Pinpoint the cell where the given text exists, returning its (x, y) midpoint coordinate. 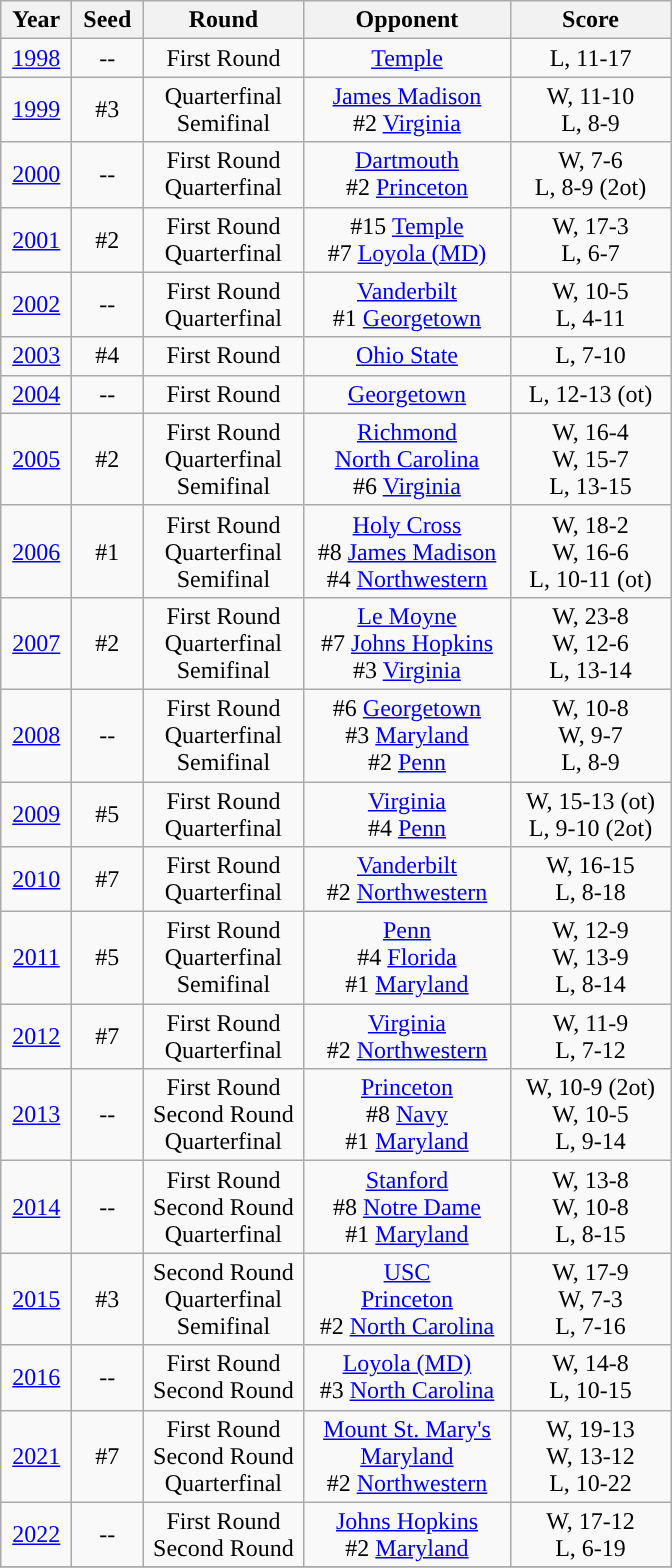
RichmondNorth Carolina#6 Virginia (407, 459)
Score (590, 20)
QuarterfinalSemifinal (224, 110)
2006 (36, 551)
USCPrinceton#2 North Carolina (407, 1299)
2022 (36, 1534)
2021 (36, 1456)
2000 (36, 174)
W, 18-2W, 16-6L, 10-11 (ot) (590, 551)
Dartmouth#2 Princeton (407, 174)
2014 (36, 1207)
Second RoundQuarterfinalSemifinal (224, 1299)
W, 11-10L, 8-9 (590, 110)
W, 11-9L, 7-12 (590, 1036)
L, 11-17 (590, 58)
2013 (36, 1115)
#4 (108, 356)
Vanderbilt#1 Georgetown (407, 304)
1999 (36, 110)
Opponent (407, 20)
Le Moyne#7 Johns Hopkins#3 Virginia (407, 643)
L, 7-10 (590, 356)
2016 (36, 1378)
2010 (36, 880)
W, 17-9W, 7-3L, 7-16 (590, 1299)
2015 (36, 1299)
1998 (36, 58)
W, 19-13W, 13-12L, 10-22 (590, 1456)
W, 17-12L, 6-19 (590, 1534)
W, 10-5L, 4-11 (590, 304)
Princeton#8 Navy#1 Maryland (407, 1115)
Georgetown (407, 394)
Ohio State (407, 356)
Johns Hopkins#2 Maryland (407, 1534)
2005 (36, 459)
Virginia#2 Northwestern (407, 1036)
James Madison#2 Virginia (407, 110)
#15 Temple#7 Loyola (MD) (407, 240)
2003 (36, 356)
W, 17-3L, 6-7 (590, 240)
Temple (407, 58)
W, 15-13 (ot)L, 9-10 (2ot) (590, 814)
2009 (36, 814)
Holy Cross#8 James Madison#4 Northwestern (407, 551)
W, 7-6L, 8-9 (2ot) (590, 174)
Stanford#8 Notre Dame#1 Maryland (407, 1207)
W, 13-8W, 10-8L, 8-15 (590, 1207)
2012 (36, 1036)
2008 (36, 735)
L, 12-13 (ot) (590, 394)
Round (224, 20)
2001 (36, 240)
W, 23-8W, 12-6L, 13-14 (590, 643)
#1 (108, 551)
Virginia#4 Penn (407, 814)
Year (36, 20)
Penn#4 Florida#1 Maryland (407, 958)
2007 (36, 643)
#6 Georgetown#3 Maryland#2 Penn (407, 735)
W, 10-9 (2ot)W, 10-5L, 9-14 (590, 1115)
W, 16-15L, 8-18 (590, 880)
Vanderbilt#2 Northwestern (407, 880)
Loyola (MD)#3 North Carolina (407, 1378)
W, 10-8W, 9-7L, 8-9 (590, 735)
2011 (36, 958)
W, 16-4W, 15-7L, 13-15 (590, 459)
W, 12-9W, 13-9L, 8-14 (590, 958)
W, 14-8L, 10-15 (590, 1378)
Mount St. Mary'sMaryland#2 Northwestern (407, 1456)
Seed (108, 20)
2002 (36, 304)
2004 (36, 394)
